Search for the cell housing the specified text and yield its [X, Y] center coordinate. 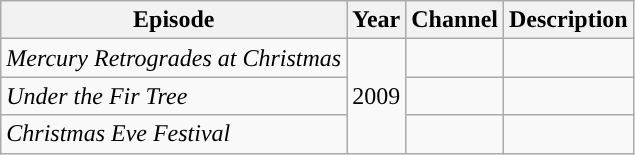
Mercury Retrogrades at Christmas [174, 58]
Christmas Eve Festival [174, 134]
Description [569, 20]
Channel [455, 20]
Under the Fir Tree [174, 96]
2009 [376, 96]
Year [376, 20]
Episode [174, 20]
